Pinpoint the cell where the given text exists, returning its (X, Y) midpoint coordinate. 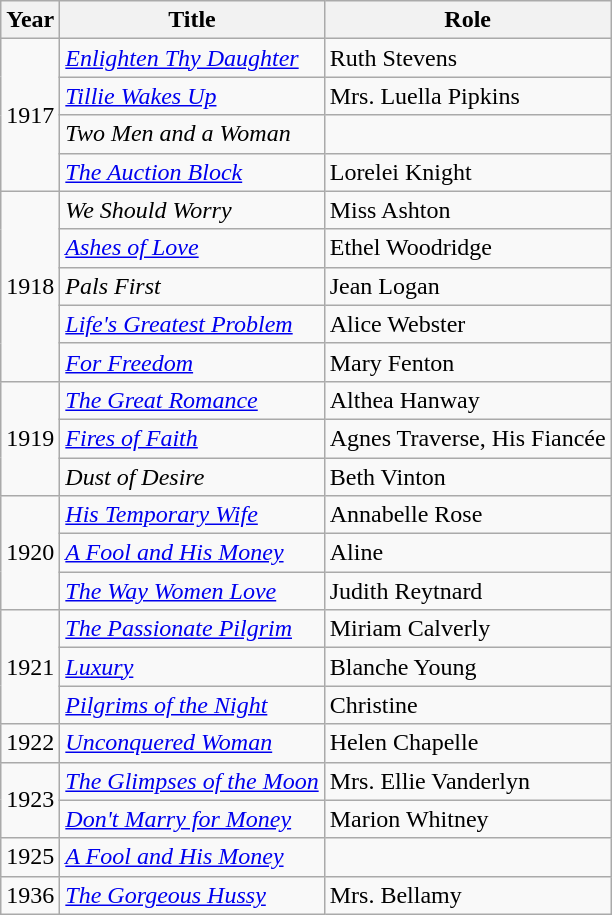
Ashes of Love (192, 248)
Two Men and a Woman (192, 134)
The Glimpses of the Moon (192, 781)
Pilgrims of the Night (192, 705)
1925 (30, 857)
Title (192, 20)
Mary Fenton (468, 362)
Mrs. Bellamy (468, 895)
The Gorgeous Hussy (192, 895)
Don't Marry for Money (192, 819)
1923 (30, 800)
Miriam Calverly (468, 629)
1936 (30, 895)
1920 (30, 553)
Dust of Desire (192, 477)
Miss Ashton (468, 210)
Althea Hanway (468, 400)
Tillie Wakes Up (192, 96)
1918 (30, 286)
Mrs. Luella Pipkins (468, 96)
The Auction Block (192, 172)
Beth Vinton (468, 477)
Luxury (192, 667)
The Great Romance (192, 400)
1917 (30, 115)
Year (30, 20)
For Freedom (192, 362)
The Way Women Love (192, 591)
1921 (30, 667)
Annabelle Rose (468, 515)
Aline (468, 553)
Ethel Woodridge (468, 248)
Judith Reytnard (468, 591)
Role (468, 20)
Fires of Faith (192, 438)
Christine (468, 705)
Life's Greatest Problem (192, 324)
Blanche Young (468, 667)
Marion Whitney (468, 819)
1922 (30, 743)
1919 (30, 438)
Alice Webster (468, 324)
Pals First (192, 286)
Lorelei Knight (468, 172)
Enlighten Thy Daughter (192, 58)
Agnes Traverse, His Fiancée (468, 438)
His Temporary Wife (192, 515)
We Should Worry (192, 210)
Jean Logan (468, 286)
Ruth Stevens (468, 58)
Helen Chapelle (468, 743)
The Passionate Pilgrim (192, 629)
Mrs. Ellie Vanderlyn (468, 781)
Unconquered Woman (192, 743)
